Determine the [X, Y] coordinate at the center of the cell enclosing the given text.  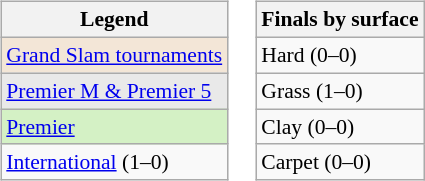
Finals by surface [340, 20]
Premier [114, 127]
Clay (0–0) [340, 127]
Premier M & Premier 5 [114, 91]
International (1–0) [114, 162]
Hard (0–0) [340, 55]
Grass (1–0) [340, 91]
Carpet (0–0) [340, 162]
Legend [114, 20]
Grand Slam tournaments [114, 55]
